Identify which cell holds the provided text, then report its [X, Y] central coordinate. 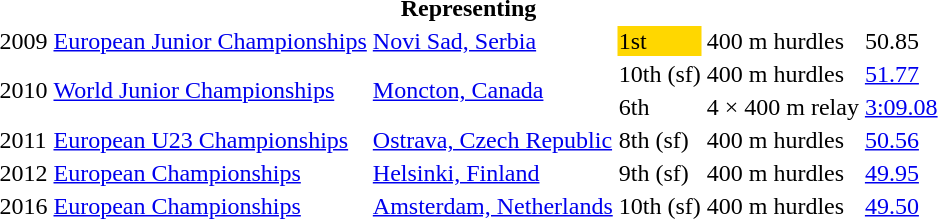
Novi Sad, Serbia [492, 41]
1st [660, 41]
9th (sf) [660, 173]
European Championships [210, 173]
European Junior Championships [210, 41]
Helsinki, Finland [492, 173]
6th [660, 107]
4 × 400 m relay [782, 107]
Moncton, Canada [492, 90]
European U23 Championships [210, 140]
Ostrava, Czech Republic [492, 140]
10th (sf) [660, 74]
World Junior Championships [210, 90]
8th (sf) [660, 140]
